Determine the (X, Y) coordinate at the center of the cell enclosing the given text.  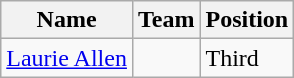
Name (67, 20)
Third (247, 58)
Laurie Allen (67, 58)
Team (166, 20)
Position (247, 20)
